Find where the given text appears and provide that cell's center as (x, y) coordinate. 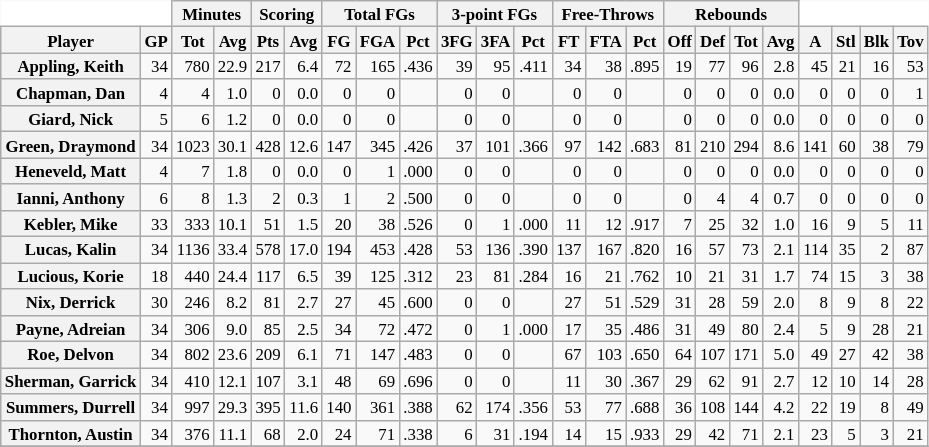
1.3 (233, 197)
91 (746, 381)
802 (193, 355)
80 (746, 328)
101 (496, 145)
6.1 (304, 355)
68 (268, 433)
103 (606, 355)
74 (816, 276)
210 (712, 145)
12.6 (304, 145)
FG (338, 40)
60 (846, 145)
306 (193, 328)
0.3 (304, 197)
194 (338, 250)
.388 (418, 407)
30.1 (233, 145)
95 (496, 66)
FTA (606, 40)
9.0 (233, 328)
64 (679, 355)
780 (193, 66)
6.4 (304, 66)
.600 (418, 302)
294 (746, 145)
8.6 (781, 145)
11.6 (304, 407)
Chapman, Dan (71, 93)
10.1 (233, 224)
997 (193, 407)
3FG (457, 40)
79 (910, 145)
.284 (533, 276)
167 (606, 250)
376 (193, 433)
Player (71, 40)
.390 (533, 250)
36 (679, 407)
.312 (418, 276)
.428 (418, 250)
20 (338, 224)
73 (746, 250)
1136 (193, 250)
69 (378, 381)
.696 (418, 381)
165 (378, 66)
12.1 (233, 381)
140 (338, 407)
.472 (418, 328)
Sherman, Garrick (71, 381)
87 (910, 250)
.436 (418, 66)
440 (193, 276)
2.4 (781, 328)
Tov (910, 40)
345 (378, 145)
Blk (876, 40)
428 (268, 145)
Scoring (286, 14)
85 (268, 328)
4.2 (781, 407)
333 (193, 224)
1.5 (304, 224)
Ianni, Anthony (71, 197)
3-point FGs (494, 14)
209 (268, 355)
18 (156, 276)
.917 (645, 224)
Lucious, Korie (71, 276)
.194 (533, 433)
.483 (418, 355)
24.4 (233, 276)
142 (606, 145)
Lucas, Kalin (71, 250)
361 (378, 407)
.933 (645, 433)
23.6 (233, 355)
24 (338, 433)
29.3 (233, 407)
Off (679, 40)
395 (268, 407)
32 (746, 224)
5.0 (781, 355)
Green, Draymond (71, 145)
.762 (645, 276)
FGA (378, 40)
114 (816, 250)
174 (496, 407)
.338 (418, 433)
Minutes (212, 14)
1.7 (781, 276)
1.8 (233, 171)
141 (816, 145)
.820 (645, 250)
3FA (496, 40)
3.1 (304, 381)
8.2 (233, 302)
137 (568, 250)
.500 (418, 197)
144 (746, 407)
136 (496, 250)
.526 (418, 224)
.356 (533, 407)
117 (268, 276)
108 (712, 407)
11.1 (233, 433)
Def (712, 40)
1.2 (233, 119)
Appling, Keith (71, 66)
.683 (645, 145)
25 (712, 224)
6.5 (304, 276)
.367 (645, 381)
.366 (533, 145)
48 (338, 381)
.486 (645, 328)
.688 (645, 407)
Rebounds (730, 14)
33.4 (233, 250)
0.7 (781, 197)
Free-Throws (608, 14)
Kebler, Mike (71, 224)
67 (568, 355)
1023 (193, 145)
GP (156, 40)
FT (568, 40)
.895 (645, 66)
22.9 (233, 66)
453 (378, 250)
37 (457, 145)
Stl (846, 40)
Total FGs (380, 14)
A (816, 40)
Roe, Delvon (71, 355)
246 (193, 302)
Heneveld, Matt (71, 171)
59 (746, 302)
Nix, Derrick (71, 302)
125 (378, 276)
578 (268, 250)
.426 (418, 145)
2.5 (304, 328)
171 (746, 355)
.411 (533, 66)
Giard, Nick (71, 119)
33 (156, 224)
17 (568, 328)
.650 (645, 355)
Summers, Durrell (71, 407)
97 (568, 145)
17.0 (304, 250)
Payne, Adreian (71, 328)
217 (268, 66)
410 (193, 381)
2.8 (781, 66)
57 (712, 250)
96 (746, 66)
.529 (645, 302)
Pts (268, 40)
Thornton, Austin (71, 433)
